Find where the given text appears and provide that cell's center as [X, Y] coordinate. 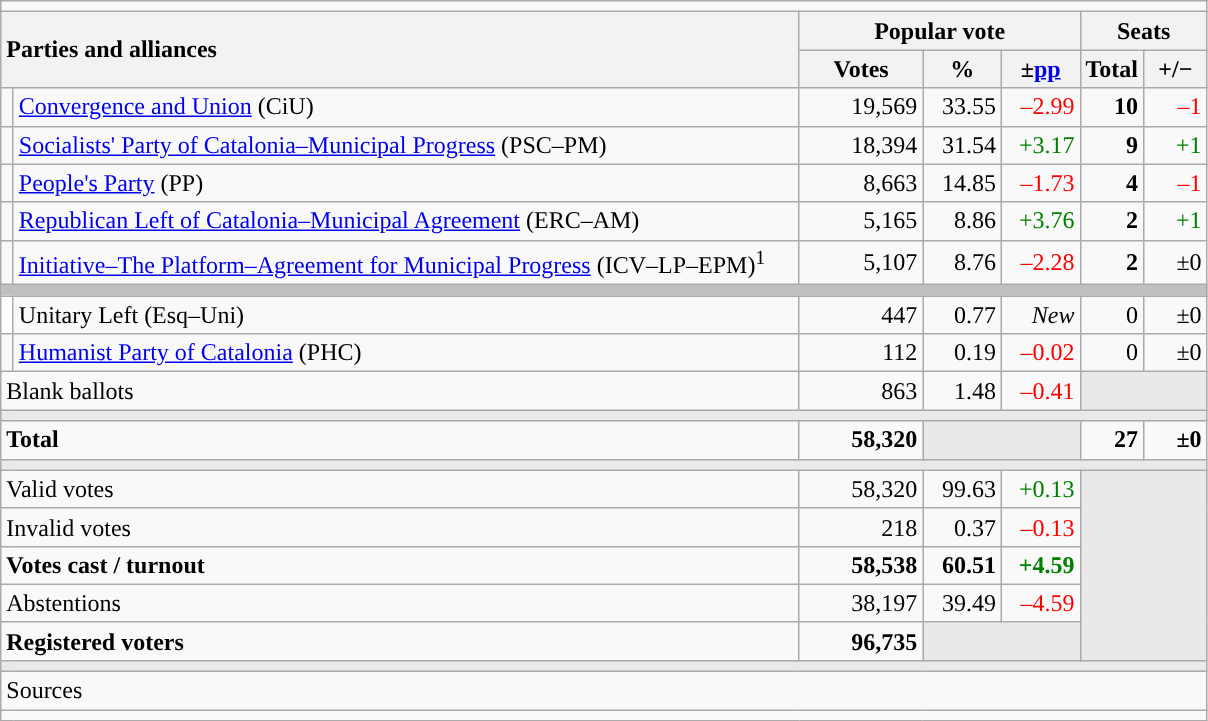
18,394 [861, 145]
Blank ballots [400, 391]
39.49 [962, 603]
8.86 [962, 221]
10 [1112, 107]
58,538 [861, 565]
Parties and alliances [400, 50]
±pp [1040, 69]
Abstentions [400, 603]
–2.99 [1040, 107]
0.37 [962, 527]
9 [1112, 145]
Valid votes [400, 489]
Humanist Party of Catalonia (PHC) [406, 353]
Seats [1144, 31]
+3.76 [1040, 221]
% [962, 69]
19,569 [861, 107]
8,663 [861, 183]
Republican Left of Catalonia–Municipal Agreement (ERC–AM) [406, 221]
4 [1112, 183]
Socialists' Party of Catalonia–Municipal Progress (PSC–PM) [406, 145]
Invalid votes [400, 527]
31.54 [962, 145]
14.85 [962, 183]
60.51 [962, 565]
–0.41 [1040, 391]
Votes [861, 69]
–0.13 [1040, 527]
New [1040, 315]
8.76 [962, 262]
Initiative–The Platform–Agreement for Municipal Progress (ICV–LP–EPM)1 [406, 262]
+0.13 [1040, 489]
27 [1112, 440]
Sources [604, 691]
Registered voters [400, 641]
0.77 [962, 315]
218 [861, 527]
33.55 [962, 107]
+/− [1176, 69]
5,107 [861, 262]
–1.73 [1040, 183]
–2.28 [1040, 262]
–0.02 [1040, 353]
0.19 [962, 353]
Popular vote [940, 31]
99.63 [962, 489]
Votes cast / turnout [400, 565]
863 [861, 391]
112 [861, 353]
1.48 [962, 391]
Unitary Left (Esq–Uni) [406, 315]
+4.59 [1040, 565]
5,165 [861, 221]
+3.17 [1040, 145]
People's Party (PP) [406, 183]
447 [861, 315]
96,735 [861, 641]
Convergence and Union (CiU) [406, 107]
38,197 [861, 603]
–4.59 [1040, 603]
